Locate the cell with the specified text and output its (X, Y) center coordinate. 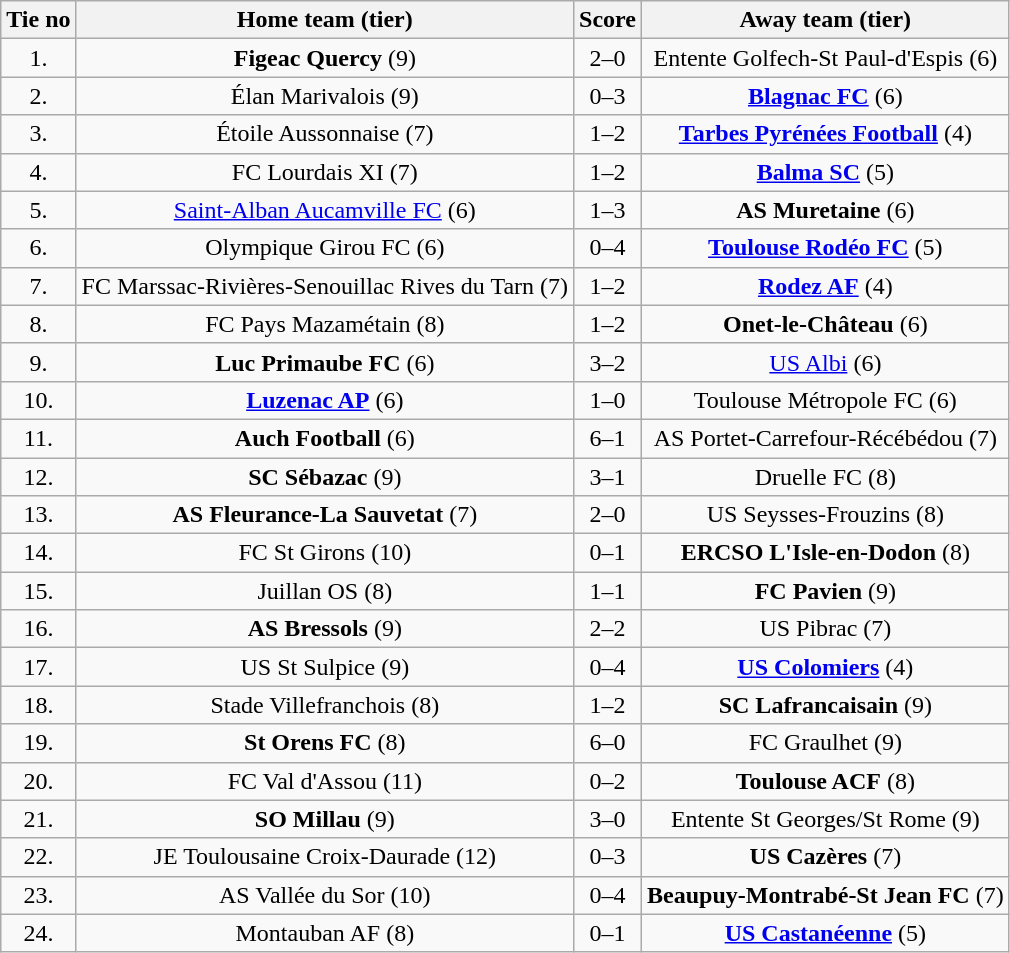
US Castanéenne (5) (826, 933)
ERCSO L'Isle-en-Dodon (8) (826, 553)
5. (38, 210)
3–2 (608, 362)
Saint-Alban Aucamville FC (6) (325, 210)
SO Millau (9) (325, 819)
US Colomiers (4) (826, 667)
Toulouse ACF (8) (826, 781)
15. (38, 591)
3. (38, 134)
1–1 (608, 591)
Olympique Girou FC (6) (325, 248)
US St Sulpice (9) (325, 667)
2–2 (608, 629)
18. (38, 705)
21. (38, 819)
FC Val d'Assou (11) (325, 781)
Blagnac FC (6) (826, 96)
1–3 (608, 210)
Rodez AF (4) (826, 286)
Tarbes Pyrénées Football (4) (826, 134)
Élan Marivalois (9) (325, 96)
Away team (tier) (826, 20)
19. (38, 743)
AS Fleurance-La Sauvetat (7) (325, 515)
Figeac Quercy (9) (325, 58)
3–0 (608, 819)
6–1 (608, 438)
23. (38, 895)
Toulouse Rodéo FC (5) (826, 248)
17. (38, 667)
Toulouse Métropole FC (6) (826, 400)
24. (38, 933)
US Pibrac (7) (826, 629)
Auch Football (6) (325, 438)
Beaupuy-Montrabé-St Jean FC (7) (826, 895)
AS Vallée du Sor (10) (325, 895)
Score (608, 20)
16. (38, 629)
Onet-le-Château (6) (826, 324)
13. (38, 515)
US Cazères (7) (826, 857)
US Albi (6) (826, 362)
SC Sébazac (9) (325, 477)
1. (38, 58)
JE Toulousaine Croix-Daurade (12) (325, 857)
Home team (tier) (325, 20)
FC St Girons (10) (325, 553)
12. (38, 477)
Druelle FC (8) (826, 477)
6. (38, 248)
Balma SC (5) (826, 172)
11. (38, 438)
7. (38, 286)
20. (38, 781)
22. (38, 857)
14. (38, 553)
FC Lourdais XI (7) (325, 172)
FC Pavien (9) (826, 591)
Entente Golfech-St Paul-d'Espis (6) (826, 58)
Étoile Aussonnaise (7) (325, 134)
AS Portet-Carrefour-Récébédou (7) (826, 438)
0–2 (608, 781)
6–0 (608, 743)
FC Graulhet (9) (826, 743)
US Seysses-Frouzins (8) (826, 515)
9. (38, 362)
8. (38, 324)
Montauban AF (8) (325, 933)
Juillan OS (8) (325, 591)
3–1 (608, 477)
AS Muretaine (6) (826, 210)
Stade Villefranchois (8) (325, 705)
2. (38, 96)
1–0 (608, 400)
Luzenac AP (6) (325, 400)
Tie no (38, 20)
AS Bressols (9) (325, 629)
10. (38, 400)
FC Marssac-Rivières-Senouillac Rives du Tarn (7) (325, 286)
St Orens FC (8) (325, 743)
Entente St Georges/St Rome (9) (826, 819)
SC Lafrancaisain (9) (826, 705)
Luc Primaube FC (6) (325, 362)
FC Pays Mazamétain (8) (325, 324)
4. (38, 172)
